Pinpoint the cell where the given text exists, returning its (X, Y) midpoint coordinate. 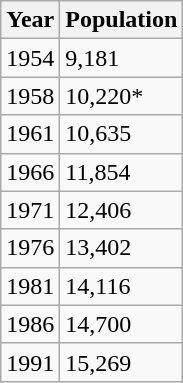
1976 (30, 248)
9,181 (122, 58)
11,854 (122, 172)
1986 (30, 324)
1961 (30, 134)
1958 (30, 96)
10,635 (122, 134)
10,220* (122, 96)
1971 (30, 210)
12,406 (122, 210)
1991 (30, 362)
Population (122, 20)
14,116 (122, 286)
Year (30, 20)
13,402 (122, 248)
15,269 (122, 362)
1954 (30, 58)
1966 (30, 172)
1981 (30, 286)
14,700 (122, 324)
